From the cell containing the given text, extract its center point as [x, y] coordinate. 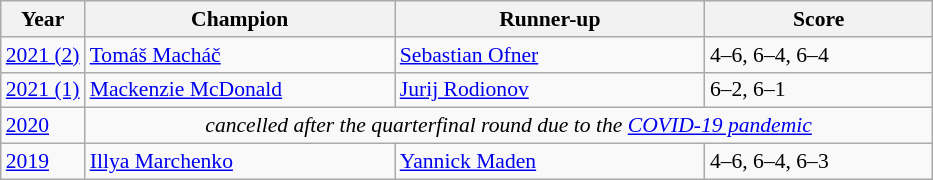
Runner-up [550, 19]
Champion [240, 19]
Mackenzie McDonald [240, 90]
4–6, 6–4, 6–4 [819, 55]
2019 [43, 162]
Tomáš Macháč [240, 55]
Yannick Maden [550, 162]
2021 (2) [43, 55]
Score [819, 19]
Jurij Rodionov [550, 90]
Year [43, 19]
4–6, 6–4, 6–3 [819, 162]
Sebastian Ofner [550, 55]
2021 (1) [43, 90]
2020 [43, 126]
6–2, 6–1 [819, 90]
Illya Marchenko [240, 162]
cancelled after the quarterfinal round due to the COVID-19 pandemic [509, 126]
